Determine the [X, Y] coordinate at the center of the cell enclosing the given text.  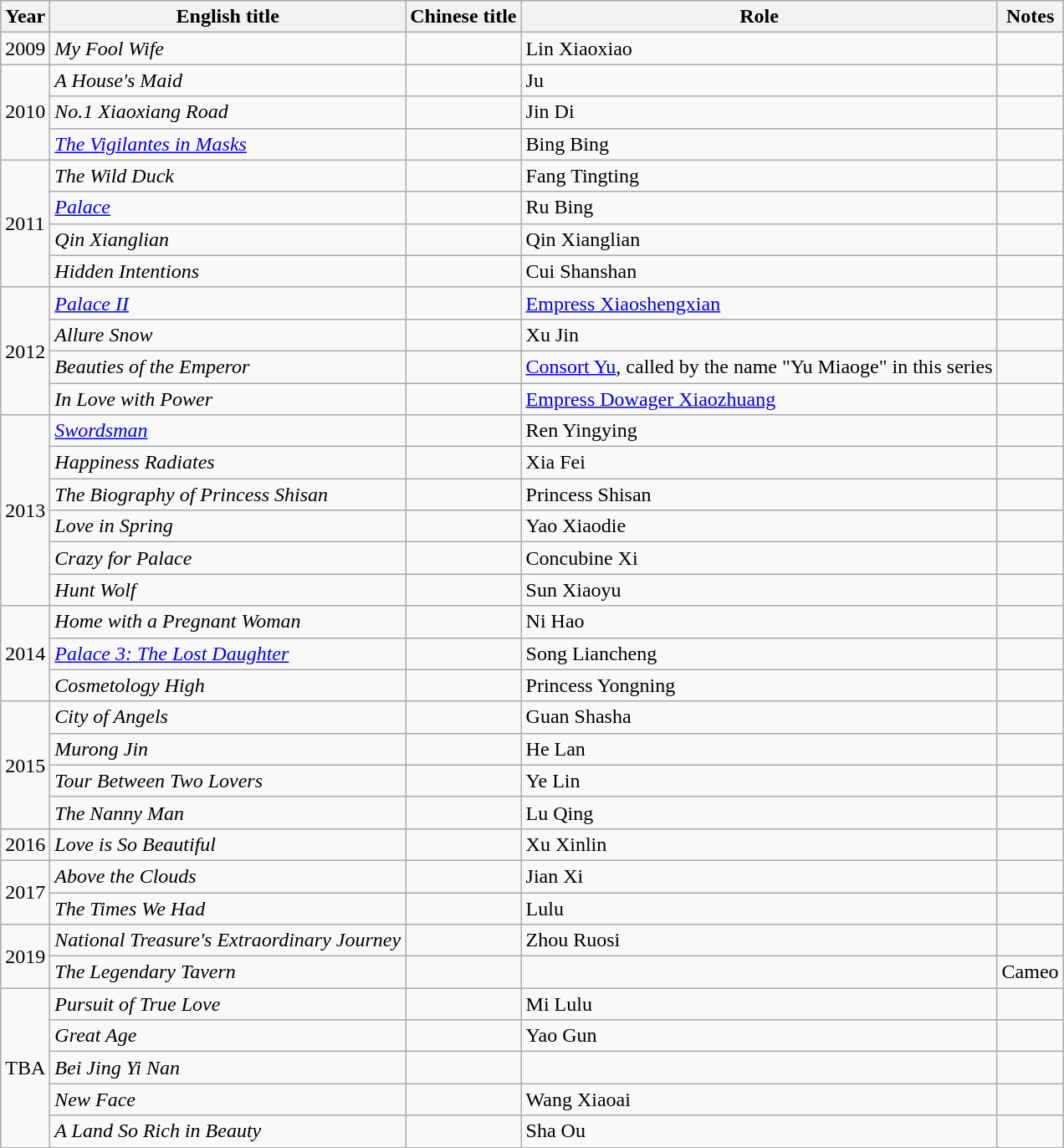
The Times We Had [228, 908]
Cui Shanshan [760, 271]
My Fool Wife [228, 49]
National Treasure's Extraordinary Journey [228, 940]
Lu Qing [760, 812]
Palace II [228, 303]
Pursuit of True Love [228, 1004]
Cameo [1031, 972]
Palace 3: The Lost Daughter [228, 653]
Above the Clouds [228, 876]
The Nanny Man [228, 812]
Ni Hao [760, 622]
Empress Dowager Xiaozhuang [760, 399]
2015 [25, 765]
Xia Fei [760, 463]
2016 [25, 844]
Consort Yu, called by the name "Yu Miaoge" in this series [760, 366]
Sha Ou [760, 1131]
Crazy for Palace [228, 558]
Jin Di [760, 112]
2012 [25, 351]
Lulu [760, 908]
Guan Shasha [760, 717]
2009 [25, 49]
2013 [25, 510]
Bei Jing Yi Nan [228, 1068]
In Love with Power [228, 399]
Notes [1031, 17]
Murong Jin [228, 749]
2017 [25, 892]
Lin Xiaoxiao [760, 49]
Chinese title [463, 17]
Cosmetology High [228, 685]
Yao Gun [760, 1036]
Song Liancheng [760, 653]
Tour Between Two Lovers [228, 781]
City of Angels [228, 717]
Great Age [228, 1036]
He Lan [760, 749]
The Vigilantes in Masks [228, 144]
New Face [228, 1099]
Bing Bing [760, 144]
Ye Lin [760, 781]
Empress Xiaoshengxian [760, 303]
Role [760, 17]
Yao Xiaodie [760, 526]
Happiness Radiates [228, 463]
Palace [228, 208]
The Wild Duck [228, 176]
2019 [25, 956]
English title [228, 17]
Fang Tingting [760, 176]
The Biography of Princess Shisan [228, 495]
2011 [25, 223]
Love in Spring [228, 526]
Jian Xi [760, 876]
Xu Jin [760, 335]
Home with a Pregnant Woman [228, 622]
Love is So Beautiful [228, 844]
TBA [25, 1068]
Zhou Ruosi [760, 940]
Wang Xiaoai [760, 1099]
Year [25, 17]
A Land So Rich in Beauty [228, 1131]
Hidden Intentions [228, 271]
Princess Shisan [760, 495]
Hunt Wolf [228, 590]
Swordsman [228, 431]
Princess Yongning [760, 685]
2014 [25, 653]
Ren Yingying [760, 431]
The Legendary Tavern [228, 972]
Xu Xinlin [760, 844]
Ru Bing [760, 208]
A House's Maid [228, 80]
Concubine Xi [760, 558]
No.1 Xiaoxiang Road [228, 112]
Mi Lulu [760, 1004]
Ju [760, 80]
Allure Snow [228, 335]
2010 [25, 112]
Sun Xiaoyu [760, 590]
Beauties of the Emperor [228, 366]
